For the text-containing cell, return its midpoint in (x, y) coordinate format. 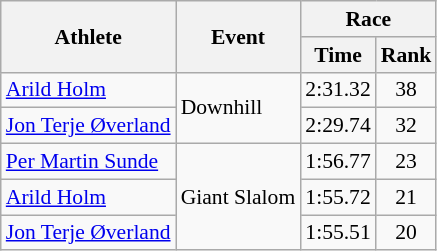
21 (406, 197)
38 (406, 90)
Rank (406, 55)
Athlete (88, 36)
Giant Slalom (238, 198)
2:29.74 (338, 126)
23 (406, 162)
Time (338, 55)
1:56.77 (338, 162)
Event (238, 36)
Race (368, 19)
1:55.51 (338, 233)
20 (406, 233)
Downhill (238, 108)
2:31.32 (338, 90)
1:55.72 (338, 197)
Per Martin Sunde (88, 162)
32 (406, 126)
